Determine the [X, Y] coordinate at the center of the cell enclosing the given text.  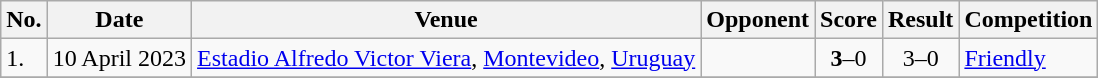
1. [24, 58]
Date [119, 20]
Competition [1028, 20]
Opponent [758, 20]
Estadio Alfredo Victor Viera, Montevideo, Uruguay [446, 58]
Result [920, 20]
Friendly [1028, 58]
Venue [446, 20]
10 April 2023 [119, 58]
Score [849, 20]
No. [24, 20]
